Return [x, y] of the center of cell containing provided text 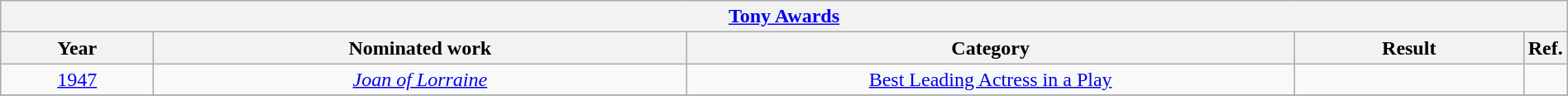
Tony Awards [784, 17]
Best Leading Actress in a Play [991, 79]
1947 [78, 79]
Nominated work [420, 48]
Year [78, 48]
Category [991, 48]
Joan of Lorraine [420, 79]
Ref. [1545, 48]
Result [1409, 48]
